From the cell containing the given text, extract its center point as [x, y] coordinate. 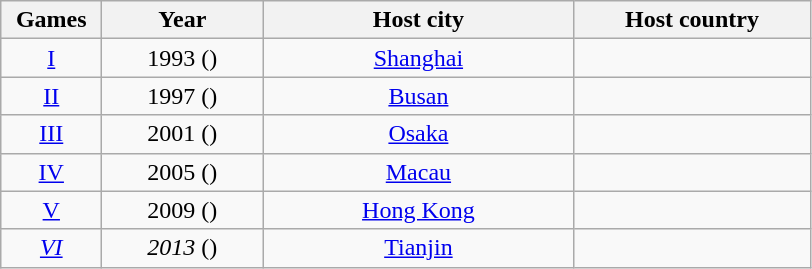
II [52, 96]
Games [52, 20]
I [52, 58]
III [52, 134]
2013 () [182, 248]
Host country [692, 20]
V [52, 210]
1993 () [182, 58]
Host city [418, 20]
2001 () [182, 134]
1997 () [182, 96]
Year [182, 20]
Shanghai [418, 58]
Osaka [418, 134]
2005 () [182, 172]
Tianjin [418, 248]
Hong Kong [418, 210]
2009 () [182, 210]
Macau [418, 172]
Busan [418, 96]
IV [52, 172]
VI [52, 248]
